Return the (x, y) coordinate for the center point of the cell that contains the specified text.  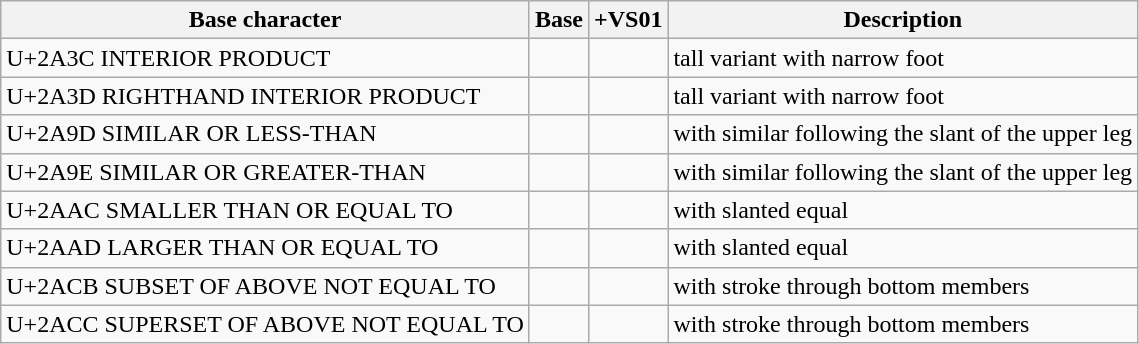
U+2A9E SIMILAR OR GREATER-THAN (266, 172)
U+2ACC SUPERSET OF ABOVE NOT EQUAL TO (266, 324)
U+2A9D SIMILAR OR LESS-THAN (266, 134)
U+2ACB SUBSET OF ABOVE NOT EQUAL TO (266, 286)
Description (903, 20)
Base (558, 20)
+VS01 (628, 20)
Base character (266, 20)
U+2A3C INTERIOR PRODUCT (266, 58)
U+2AAC SMALLER THAN OR EQUAL TO (266, 210)
U+2AAD LARGER THAN OR EQUAL TO (266, 248)
U+2A3D RIGHTHAND INTERIOR PRODUCT (266, 96)
